Find where the given text appears and provide that cell's center as (x, y) coordinate. 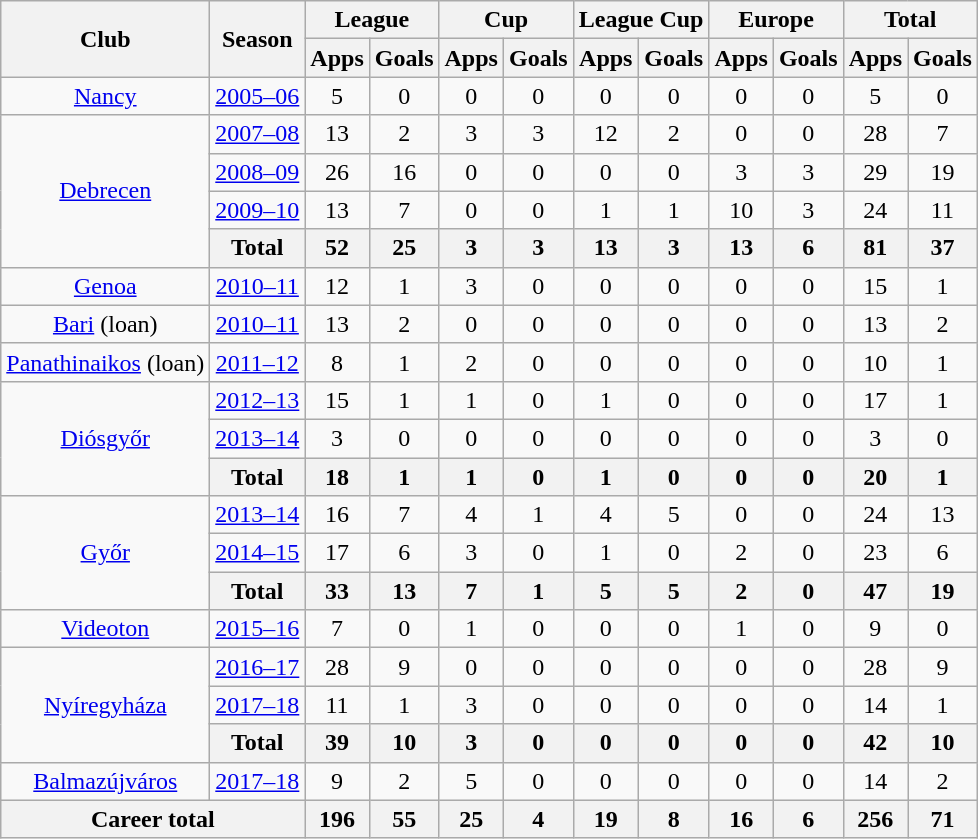
2009–10 (258, 210)
Europe (776, 20)
Nancy (106, 96)
Genoa (106, 286)
256 (875, 819)
2012–13 (258, 400)
Videoton (106, 629)
2016–17 (258, 667)
26 (337, 172)
196 (337, 819)
20 (875, 477)
Panathinaikos (loan) (106, 362)
Cup (506, 20)
37 (943, 248)
Debrecen (106, 191)
League Cup (641, 20)
81 (875, 248)
Bari (loan) (106, 324)
2011–12 (258, 362)
52 (337, 248)
2008–09 (258, 172)
55 (404, 819)
33 (337, 591)
League (372, 20)
23 (875, 553)
Nyíregyháza (106, 705)
42 (875, 743)
Diósgyőr (106, 438)
Balmazújváros (106, 781)
71 (943, 819)
2015–16 (258, 629)
47 (875, 591)
2007–08 (258, 134)
29 (875, 172)
39 (337, 743)
Career total (153, 819)
Club (106, 39)
Season (258, 39)
Győr (106, 553)
18 (337, 477)
2005–06 (258, 96)
2014–15 (258, 553)
